Determine the [X, Y] coordinate at the center of the cell enclosing the given text.  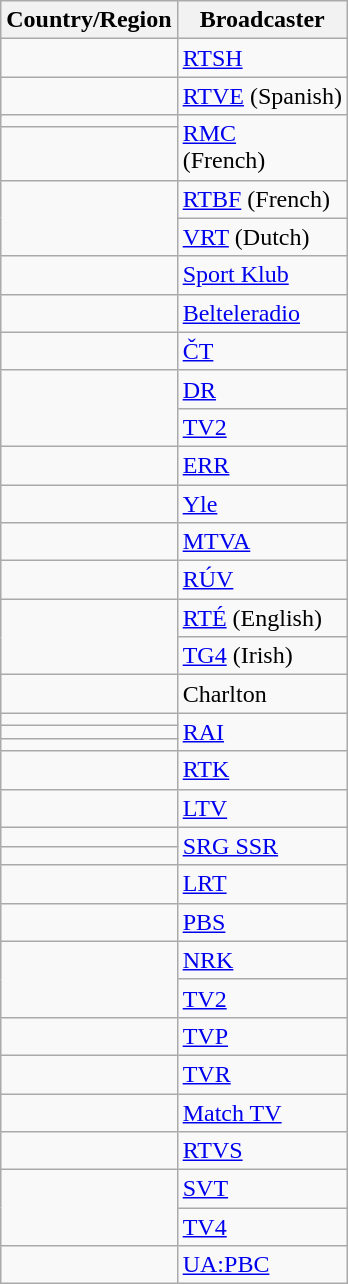
Broadcaster [262, 20]
Country/Region [89, 20]
RTK [262, 770]
RTBF (French) [262, 199]
LRT [262, 884]
RTVS [262, 1151]
TVP [262, 1036]
RTÉ (English) [262, 618]
Sport Klub [262, 275]
PBS [262, 922]
VRT (Dutch) [262, 237]
NRK [262, 960]
ERR [262, 465]
Charlton [262, 694]
SVT [262, 1189]
RTSH [262, 58]
ČT [262, 351]
UA:PBC [262, 1265]
RÚV [262, 580]
LTV [262, 808]
TV4 [262, 1227]
RAI [262, 732]
Yle [262, 503]
DR [262, 389]
RTVE (Spanish) [262, 96]
SRG SSR [262, 846]
TG4 (Irish) [262, 656]
MTVA [262, 542]
RMC(French) [262, 148]
TVR [262, 1074]
Belteleradio [262, 313]
Match TV [262, 1113]
